Determine the (X, Y) coordinate at the center of the cell enclosing the given text.  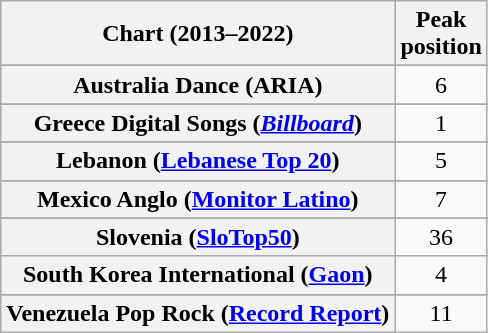
7 (441, 199)
5 (441, 161)
Australia Dance (ARIA) (198, 85)
4 (441, 275)
Mexico Anglo (Monitor Latino) (198, 199)
36 (441, 237)
Venezuela Pop Rock (Record Report) (198, 313)
Slovenia (SloTop50) (198, 237)
Greece Digital Songs (Billboard) (198, 123)
Chart (2013–2022) (198, 34)
Peakposition (441, 34)
1 (441, 123)
Lebanon (Lebanese Top 20) (198, 161)
11 (441, 313)
6 (441, 85)
South Korea International (Gaon) (198, 275)
